From the cell containing the given text, extract its center point as [x, y] coordinate. 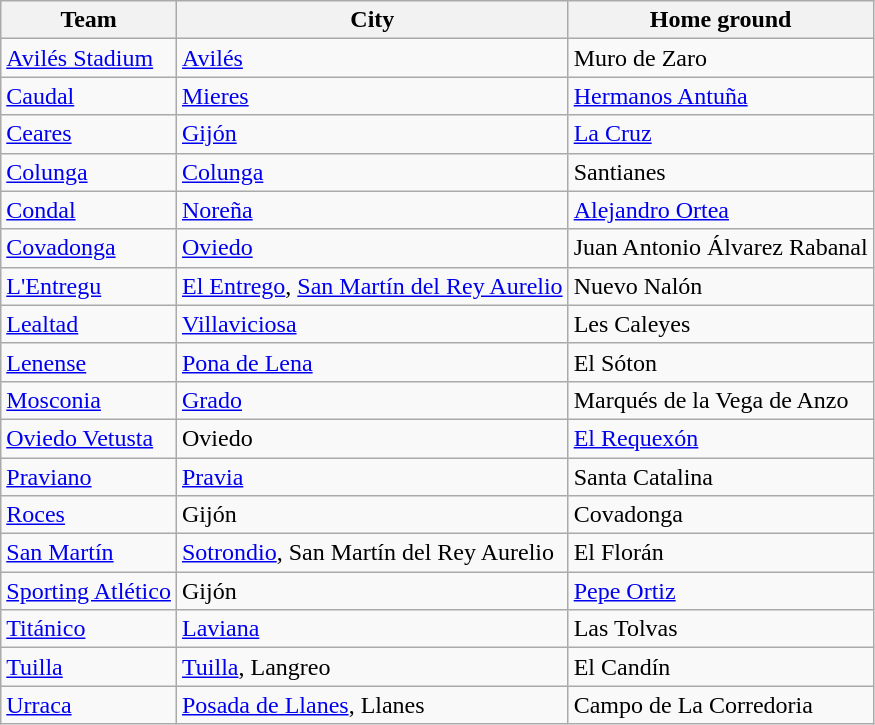
Pepe Ortiz [720, 591]
Sotrondio, San Martín del Rey Aurelio [372, 553]
El Sóton [720, 362]
El Entrego, San Martín del Rey Aurelio [372, 286]
Grado [372, 400]
Juan Antonio Álvarez Rabanal [720, 248]
Marqués de la Vega de Anzo [720, 400]
Hermanos Antuña [720, 96]
Sporting Atlético [89, 591]
Santa Catalina [720, 477]
Santianes [720, 172]
El Requexón [720, 438]
El Florán [720, 553]
Pravia [372, 477]
Avilés Stadium [89, 58]
Titánico [89, 629]
Tuilla, Langreo [372, 667]
Avilés [372, 58]
Mosconia [89, 400]
Urraca [89, 705]
Tuilla [89, 667]
Posada de Llanes, Llanes [372, 705]
Alejandro Ortea [720, 210]
Home ground [720, 20]
San Martín [89, 553]
Lealtad [89, 324]
Noreña [372, 210]
Ceares [89, 134]
Villaviciosa [372, 324]
Les Caleyes [720, 324]
L'Entregu [89, 286]
Roces [89, 515]
Mieres [372, 96]
Praviano [89, 477]
Pona de Lena [372, 362]
Las Tolvas [720, 629]
Oviedo Vetusta [89, 438]
City [372, 20]
Team [89, 20]
Condal [89, 210]
Lenense [89, 362]
Campo de La Corredoria [720, 705]
El Candín [720, 667]
Nuevo Nalón [720, 286]
Laviana [372, 629]
La Cruz [720, 134]
Muro de Zaro [720, 58]
Caudal [89, 96]
